Search for the cell housing the specified text and yield its [X, Y] center coordinate. 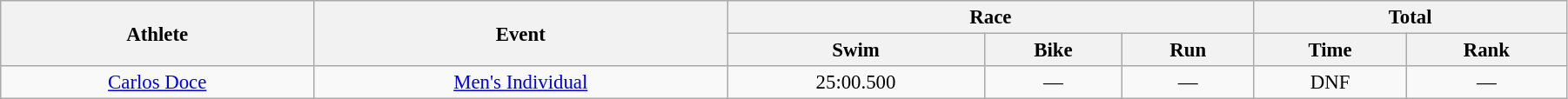
Carlos Doce [157, 82]
Race [990, 17]
DNF [1330, 82]
25:00.500 [856, 82]
Event [520, 33]
Swim [856, 50]
Athlete [157, 33]
Total [1411, 17]
Bike [1053, 50]
Time [1330, 50]
Men's Individual [520, 82]
Rank [1486, 50]
Run [1189, 50]
